Search for the cell housing the specified text and yield its [x, y] center coordinate. 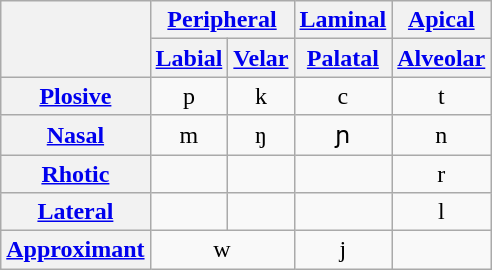
Rhotic [76, 173]
Palatal [343, 58]
l [442, 212]
Laminal [343, 20]
j [343, 250]
k [261, 96]
m [189, 135]
Peripheral [222, 20]
c [343, 96]
Alveolar [442, 58]
Labial [189, 58]
Apical [442, 20]
ŋ [261, 135]
Nasal [76, 135]
Velar [261, 58]
n [442, 135]
Lateral [76, 212]
r [442, 173]
p [189, 96]
w [222, 250]
ɲ [343, 135]
t [442, 96]
Plosive [76, 96]
Approximant [76, 250]
